For the text-containing cell, return its midpoint in [x, y] coordinate format. 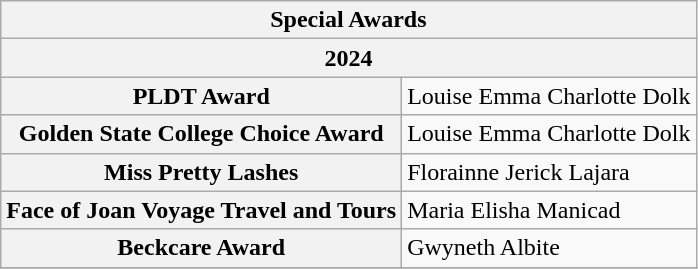
Special Awards [348, 20]
Maria Elisha Manicad [549, 210]
Face of Joan Voyage Travel and Tours [202, 210]
Beckcare Award [202, 248]
Golden State College Choice Award [202, 134]
2024 [348, 58]
Florainne Jerick Lajara [549, 172]
PLDT Award [202, 96]
Miss Pretty Lashes [202, 172]
Gwyneth Albite [549, 248]
